Provide the [x, y] coordinate of the cell's center where the given text is located.  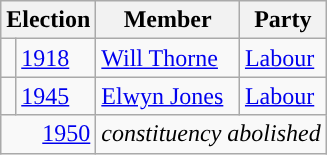
1918 [56, 58]
Will Thorne [168, 58]
constituency abolished [211, 134]
Election [48, 20]
Elwyn Jones [168, 96]
1950 [48, 134]
Party [282, 20]
Member [168, 20]
1945 [56, 96]
